Return the (X, Y) coordinate for the center point of the cell that contains the specified text.  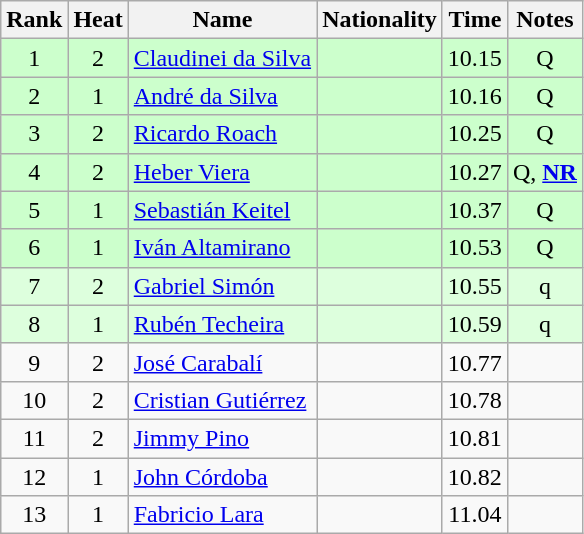
Heat (98, 20)
10.37 (474, 210)
Gabriel Simón (222, 286)
10.59 (474, 324)
5 (34, 210)
Name (222, 20)
Ricardo Roach (222, 134)
3 (34, 134)
Sebastián Keitel (222, 210)
10.15 (474, 58)
Notes (544, 20)
12 (34, 477)
Fabricio Lara (222, 515)
10.78 (474, 400)
José Carabalí (222, 362)
Claudinei da Silva (222, 58)
10.53 (474, 248)
4 (34, 172)
10.25 (474, 134)
Iván Altamirano (222, 248)
10.81 (474, 438)
10.16 (474, 96)
André da Silva (222, 96)
11 (34, 438)
8 (34, 324)
10.55 (474, 286)
11.04 (474, 515)
10 (34, 400)
Jimmy Pino (222, 438)
John Córdoba (222, 477)
Cristian Gutiérrez (222, 400)
6 (34, 248)
13 (34, 515)
Q, NR (544, 172)
9 (34, 362)
10.82 (474, 477)
Heber Viera (222, 172)
Rank (34, 20)
7 (34, 286)
10.27 (474, 172)
10.77 (474, 362)
Nationality (380, 20)
Rubén Techeira (222, 324)
Time (474, 20)
